Return (x, y) of the center of cell containing provided text 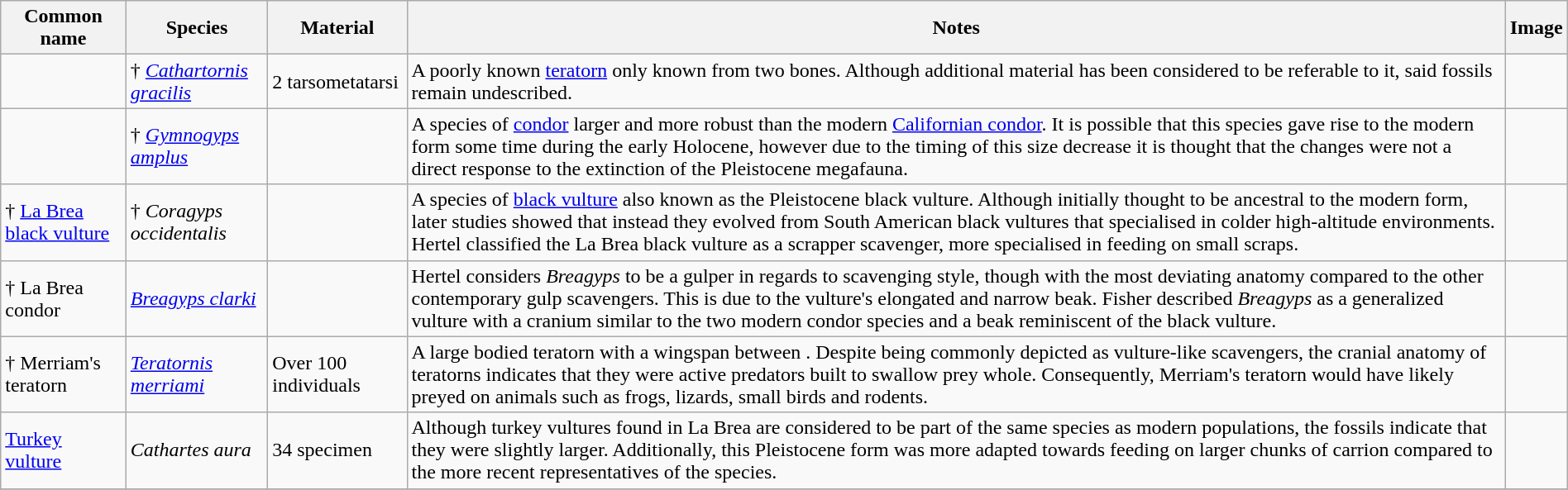
† Cathartornis gracilis (197, 81)
2 tarsometatarsi (337, 81)
Species (197, 28)
† La Brea condor (64, 298)
Turkey vulture (64, 450)
Image (1537, 28)
† Gymnogyps amplus (197, 146)
Teratornis merriami (197, 374)
34 specimen (337, 450)
Notes (956, 28)
Common name (64, 28)
Cathartes aura (197, 450)
† Merriam's teratorn (64, 374)
Over 100 individuals (337, 374)
† La Brea black vulture (64, 222)
Material (337, 28)
† Coragyps occidentalis (197, 222)
Breagyps clarki (197, 298)
